Return [x, y] of the center of cell containing provided text 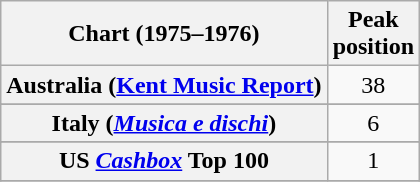
Australia (Kent Music Report) [164, 85]
Chart (1975–1976) [164, 34]
US Cashbox Top 100 [164, 161]
Italy (Musica e dischi) [164, 123]
38 [373, 85]
Peakposition [373, 34]
1 [373, 161]
6 [373, 123]
